Search for the cell housing the specified text and yield its [x, y] center coordinate. 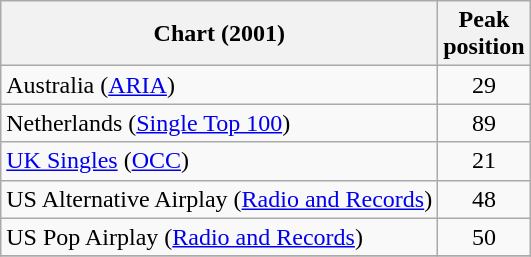
Australia (ARIA) [220, 85]
29 [484, 85]
21 [484, 161]
Chart (2001) [220, 34]
48 [484, 199]
50 [484, 237]
UK Singles (OCC) [220, 161]
89 [484, 123]
Netherlands (Single Top 100) [220, 123]
Peakposition [484, 34]
US Alternative Airplay (Radio and Records) [220, 199]
US Pop Airplay (Radio and Records) [220, 237]
